Provide the [x, y] coordinate of the cell's center where the given text is located.  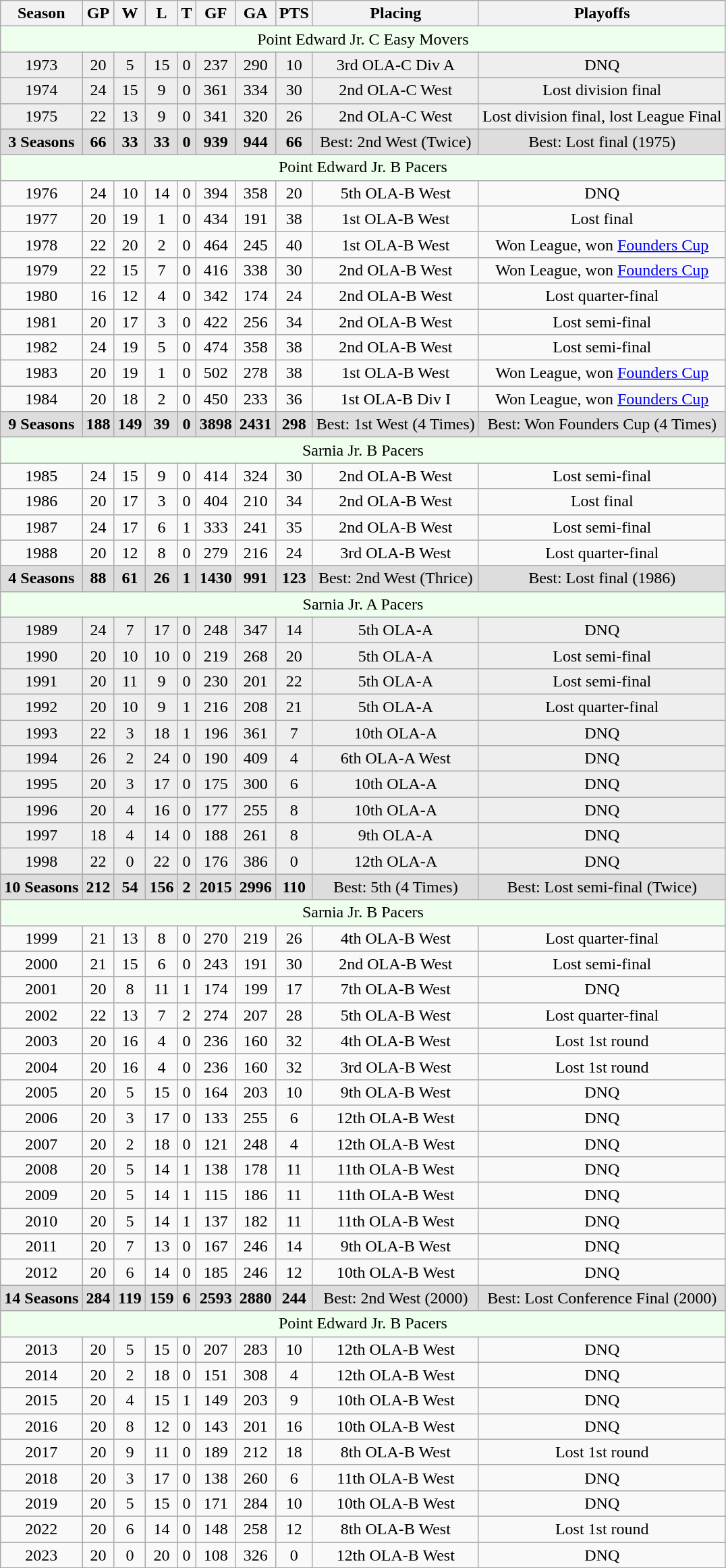
2431 [255, 425]
Placing [395, 13]
2004 [42, 1066]
35 [294, 527]
274 [216, 1015]
PTS [294, 13]
2007 [42, 1144]
T [186, 13]
110 [294, 887]
2016 [42, 1426]
1976 [42, 193]
3898 [216, 425]
270 [216, 938]
241 [255, 527]
1982 [42, 348]
1997 [42, 836]
Best: Lost Conference Final (2000) [602, 1298]
2002 [42, 1015]
186 [255, 1195]
2593 [216, 1298]
1991 [42, 681]
W [130, 13]
GA [255, 13]
6th OLA-A West [395, 759]
326 [255, 1555]
Lost division final [602, 90]
1430 [216, 578]
1986 [42, 502]
40 [294, 244]
Best: Won Founders Cup (4 Times) [602, 425]
2005 [42, 1092]
Best: Lost final (1975) [602, 142]
233 [255, 399]
156 [162, 887]
416 [216, 270]
991 [255, 578]
1983 [42, 373]
148 [216, 1529]
1975 [42, 116]
308 [255, 1375]
320 [255, 116]
108 [216, 1555]
182 [255, 1221]
334 [255, 90]
143 [216, 1426]
88 [99, 578]
14 Seasons [42, 1298]
2006 [42, 1118]
196 [216, 732]
244 [294, 1298]
1984 [42, 399]
333 [216, 527]
474 [216, 348]
298 [294, 425]
Best: 2nd West (Thrice) [395, 578]
1994 [42, 759]
178 [255, 1170]
208 [255, 707]
2008 [42, 1170]
61 [130, 578]
2013 [42, 1349]
Lost division final, lost League Final [602, 116]
1974 [42, 90]
2023 [42, 1555]
394 [216, 193]
119 [130, 1298]
190 [216, 759]
115 [216, 1195]
137 [216, 1221]
2019 [42, 1503]
121 [216, 1144]
1996 [42, 810]
283 [255, 1349]
464 [216, 244]
164 [216, 1092]
Best: 2nd West (Twice) [395, 142]
151 [216, 1375]
175 [216, 784]
1985 [42, 476]
2012 [42, 1272]
171 [216, 1503]
GP [99, 13]
Point Edward Jr. C Easy Movers [363, 39]
2996 [255, 887]
9 Seasons [42, 425]
409 [255, 759]
1992 [42, 707]
1989 [42, 630]
245 [255, 244]
341 [216, 116]
176 [216, 861]
290 [255, 65]
3 Seasons [42, 142]
386 [255, 861]
3rd OLA-C Div A [395, 65]
260 [255, 1478]
1st OLA-B Div I [395, 399]
167 [216, 1247]
404 [216, 502]
237 [216, 65]
210 [255, 502]
1987 [42, 527]
GF [216, 13]
54 [130, 887]
256 [255, 322]
502 [216, 373]
243 [216, 964]
1981 [42, 322]
2001 [42, 990]
Season [42, 13]
10 Seasons [42, 887]
258 [255, 1529]
2010 [42, 1221]
185 [216, 1272]
1995 [42, 784]
36 [294, 399]
1978 [42, 244]
1980 [42, 296]
199 [255, 990]
939 [216, 142]
1999 [42, 938]
133 [216, 1118]
422 [216, 322]
434 [216, 219]
2009 [42, 1195]
189 [216, 1452]
342 [216, 296]
2014 [42, 1375]
2018 [42, 1478]
324 [255, 476]
177 [216, 810]
28 [294, 1015]
7th OLA-B West [395, 990]
279 [216, 553]
2017 [42, 1452]
4 Seasons [42, 578]
1998 [42, 861]
Sarnia Jr. A Pacers [363, 604]
2022 [42, 1529]
268 [255, 655]
2011 [42, 1247]
300 [255, 784]
1973 [42, 65]
159 [162, 1298]
278 [255, 373]
338 [255, 270]
Best: Lost semi-final (Twice) [602, 887]
1990 [42, 655]
123 [294, 578]
39 [162, 425]
450 [216, 399]
230 [216, 681]
Best: Lost final (1986) [602, 578]
414 [216, 476]
12th OLA-A [395, 861]
1979 [42, 270]
1993 [42, 732]
2880 [255, 1298]
L [162, 13]
Best: 2nd West (2000) [395, 1298]
9th OLA-A [395, 836]
261 [255, 836]
Best: 1st West (4 Times) [395, 425]
347 [255, 630]
2000 [42, 964]
1988 [42, 553]
2003 [42, 1041]
944 [255, 142]
1977 [42, 219]
Playoffs [602, 13]
Best: 5th (4 Times) [395, 887]
